Identify which cell holds the provided text, then report its [x, y] central coordinate. 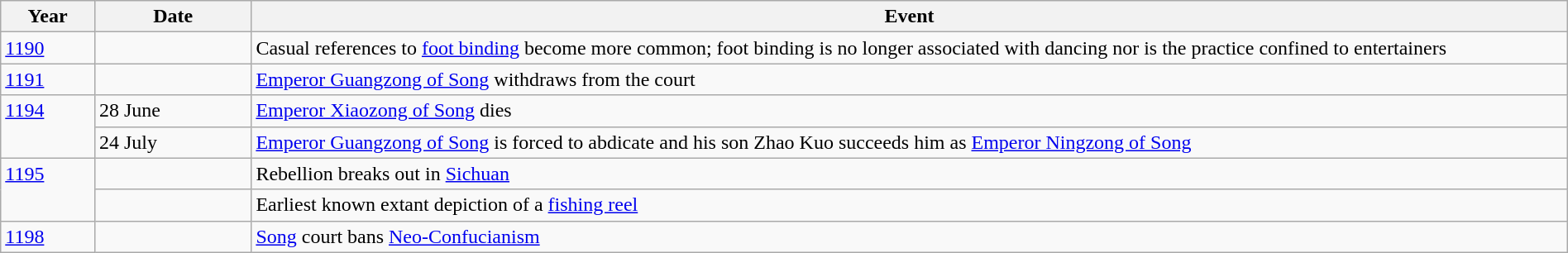
Song court bans Neo-Confucianism [910, 236]
Casual references to foot binding become more common; foot binding is no longer associated with dancing nor is the practice confined to entertainers [910, 48]
Date [172, 17]
1190 [48, 48]
Emperor Guangzong of Song is forced to abdicate and his son Zhao Kuo succeeds him as Emperor Ningzong of Song [910, 142]
Emperor Guangzong of Song withdraws from the court [910, 79]
1195 [48, 189]
Year [48, 17]
Earliest known extant depiction of a fishing reel [910, 205]
1191 [48, 79]
28 June [172, 111]
1198 [48, 236]
Event [910, 17]
Rebellion breaks out in Sichuan [910, 174]
24 July [172, 142]
Emperor Xiaozong of Song dies [910, 111]
1194 [48, 126]
